Identify which cell holds the provided text, then report its [x, y] central coordinate. 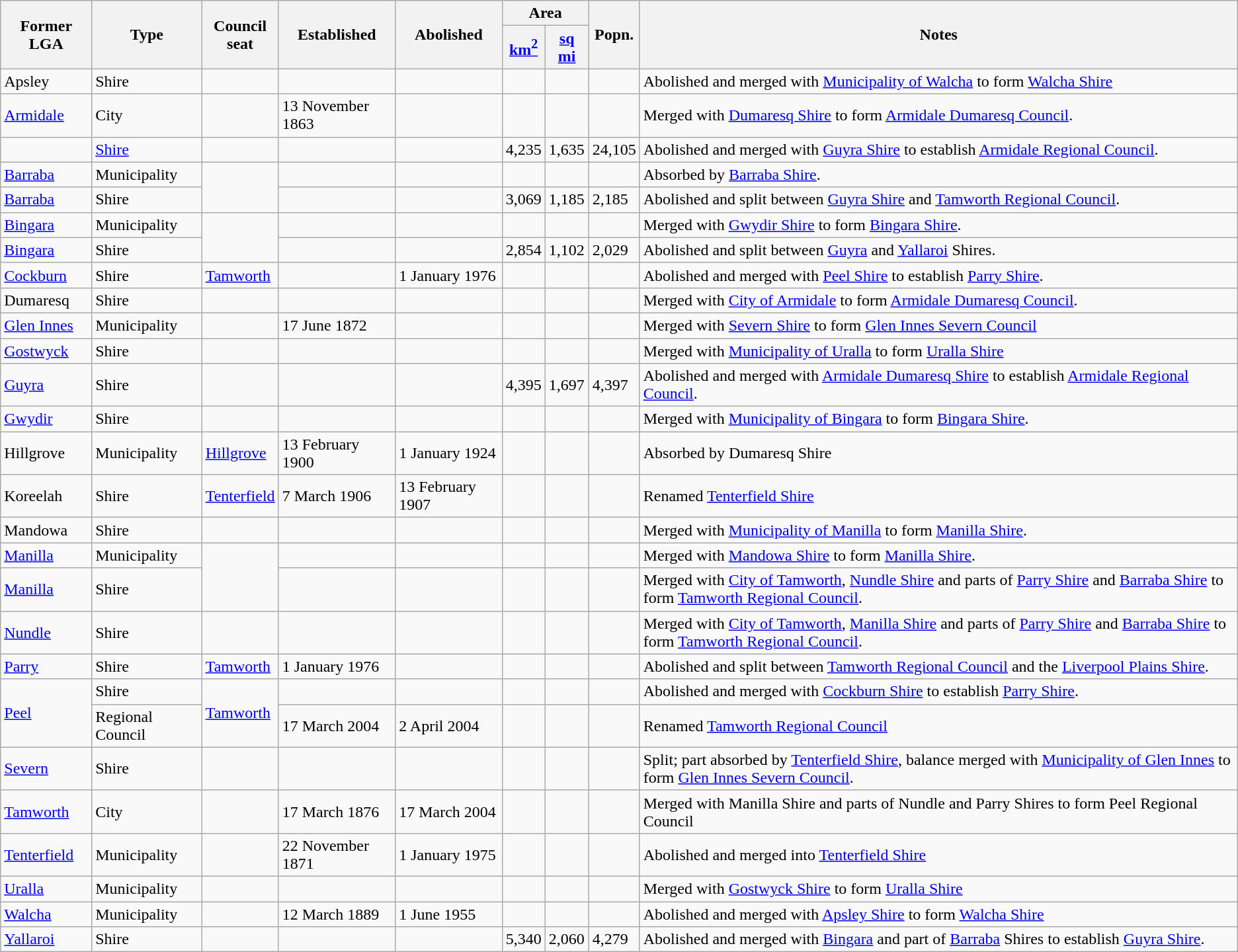
Merged with Municipality of Manilla to form Manilla Shire. [938, 530]
1,697 [567, 385]
Peel [46, 713]
Mandowa [46, 530]
Abolished and merged with Peel Shire to establish Parry Shire. [938, 275]
Koreelah [46, 496]
Gwydir [46, 419]
Regional Council [147, 726]
Apsley [46, 81]
Dumaresq [46, 300]
Abolished and merged with Bingara and part of Barraba Shires to establish Guyra Shire. [938, 939]
13 February 1900 [337, 454]
2 April 2004 [448, 726]
Former LGA [46, 34]
Merged with City of Armidale to form Armidale Dumaresq Council. [938, 300]
7 March 1906 [337, 496]
Merged with Manilla Shire and parts of Nundle and Parry Shires to form Peel Regional Council [938, 812]
Abolished and merged into Tenterfield Shire [938, 854]
4,395 [524, 385]
sq mi [567, 48]
Merged with Dumaresq Shire to form Armidale Dumaresq Council. [938, 115]
Abolished and merged with Armidale Dumaresq Shire to establish Armidale Regional Council. [938, 385]
17 June 1872 [337, 325]
Abolished and split between Tamworth Regional Council and the Liverpool Plains Shire. [938, 666]
2,029 [614, 250]
2,854 [524, 250]
Abolished and split between Guyra and Yallaroi Shires. [938, 250]
Parry [46, 666]
Merged with Gwydir Shire to form Bingara Shire. [938, 225]
Merged with City of Tamworth, Nundle Shire and parts of Parry Shire and Barraba Shire to form Tamworth Regional Council. [938, 590]
1 June 1955 [448, 914]
Abolished and merged with Apsley Shire to form Walcha Shire [938, 914]
2,185 [614, 200]
24,105 [614, 149]
4,279 [614, 939]
Merged with Mandowa Shire to form Manilla Shire. [938, 555]
Cockburn [46, 275]
Abolished and split between Guyra Shire and Tamworth Regional Council. [938, 200]
1 January 1975 [448, 854]
Renamed Tenterfield Shire [938, 496]
17 March 1876 [337, 812]
Uralla [46, 889]
Merged with Municipality of Uralla to form Uralla Shire [938, 351]
1,102 [567, 250]
2,060 [567, 939]
Absorbed by Barraba Shire. [938, 175]
Renamed Tamworth Regional Council [938, 726]
1,635 [567, 149]
Gostwyck [46, 351]
12 March 1889 [337, 914]
Type [147, 34]
Yallaroi [46, 939]
Abolished and merged with Cockburn Shire to establish Parry Shire. [938, 692]
Abolished and merged with Municipality of Walcha to form Walcha Shire [938, 81]
Nundle [46, 632]
Merged with City of Tamworth, Manilla Shire and parts of Parry Shire and Barraba Shire to form Tamworth Regional Council. [938, 632]
5,340 [524, 939]
Absorbed by Dumaresq Shire [938, 454]
Popn. [614, 34]
Severn [46, 768]
Councilseat [240, 34]
Merged with Municipality of Bingara to form Bingara Shire. [938, 419]
Merged with Severn Shire to form Glen Innes Severn Council [938, 325]
Walcha [46, 914]
Established [337, 34]
4,235 [524, 149]
Split; part absorbed by Tenterfield Shire, balance merged with Municipality of Glen Innes to form Glen Innes Severn Council. [938, 768]
Glen Innes [46, 325]
km2 [524, 48]
3,069 [524, 200]
Armidale [46, 115]
13 November 1863 [337, 115]
4,397 [614, 385]
Merged with Gostwyck Shire to form Uralla Shire [938, 889]
Abolished and merged with Guyra Shire to establish Armidale Regional Council. [938, 149]
13 February 1907 [448, 496]
Notes [938, 34]
Guyra [46, 385]
1,185 [567, 200]
Area [545, 13]
1 January 1924 [448, 454]
22 November 1871 [337, 854]
Abolished [448, 34]
